Output the (x, y) coordinate of the center of the cell containing the given text.  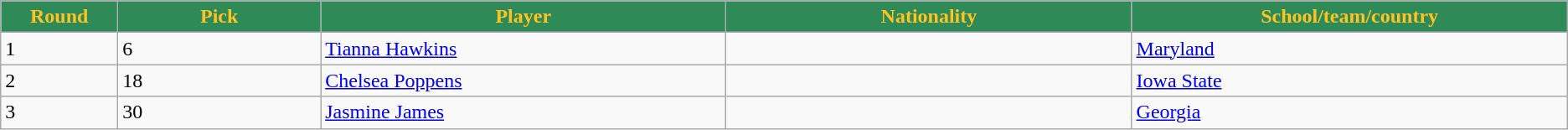
3 (59, 112)
Iowa State (1349, 81)
Chelsea Poppens (524, 81)
1 (59, 49)
30 (219, 112)
Jasmine James (524, 112)
Round (59, 17)
2 (59, 81)
School/team/country (1349, 17)
Pick (219, 17)
Georgia (1349, 112)
Tianna Hawkins (524, 49)
Maryland (1349, 49)
18 (219, 81)
Nationality (929, 17)
Player (524, 17)
6 (219, 49)
